Capture the cell that displays the provided text and extract its (x, y) central coordinate. 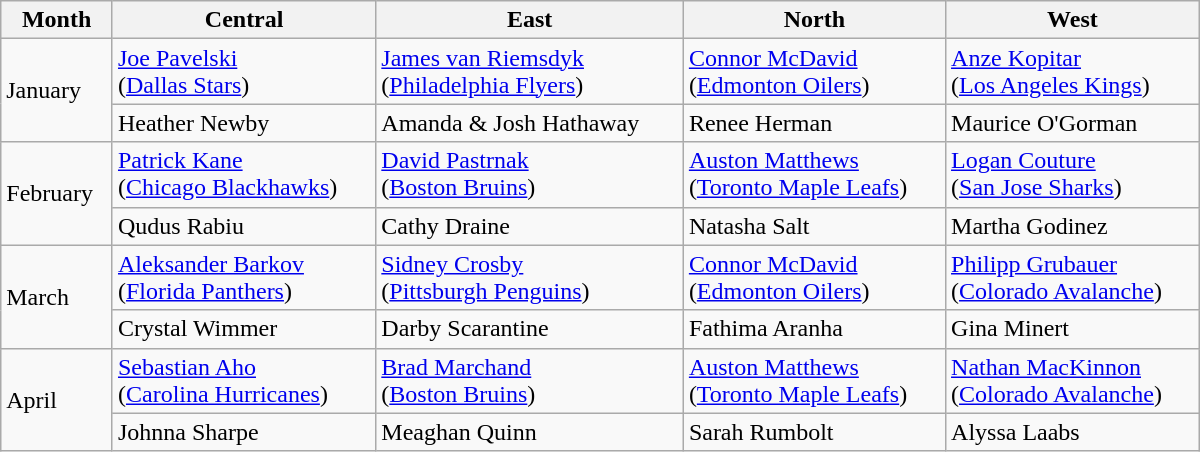
Qudus Rabiu (244, 226)
Brad Marchand(Boston Bruins) (530, 380)
Nathan MacKinnon(Colorado Avalanche) (1073, 380)
Crystal Wimmer (244, 329)
Sidney Crosby(Pittsburgh Penguins) (530, 278)
Logan Couture(San Jose Sharks) (1073, 174)
January (57, 90)
Philipp Grubauer(Colorado Avalanche) (1073, 278)
Anze Kopitar(Los Angeles Kings) (1073, 72)
Johnna Sharpe (244, 432)
Central (244, 20)
James van Riemsdyk(Philadelphia Flyers) (530, 72)
Sebastian Aho(Carolina Hurricanes) (244, 380)
Renee Herman (814, 123)
Maurice O'Gorman (1073, 123)
March (57, 296)
North (814, 20)
Gina Minert (1073, 329)
Sarah Rumbolt (814, 432)
Martha Godinez (1073, 226)
Meaghan Quinn (530, 432)
East (530, 20)
February (57, 194)
David Pastrnak(Boston Bruins) (530, 174)
Alyssa Laabs (1073, 432)
Fathima Aranha (814, 329)
Amanda & Josh Hathaway (530, 123)
Month (57, 20)
West (1073, 20)
April (57, 400)
Darby Scarantine (530, 329)
Aleksander Barkov(Florida Panthers) (244, 278)
Natasha Salt (814, 226)
Patrick Kane(Chicago Blackhawks) (244, 174)
Joe Pavelski(Dallas Stars) (244, 72)
Cathy Draine (530, 226)
Heather Newby (244, 123)
